Output the [x, y] coordinate of the center of the cell containing the given text.  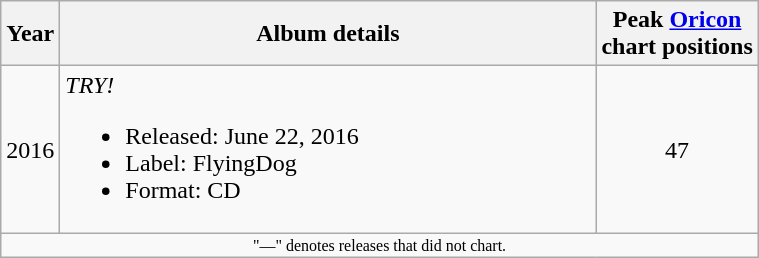
TRY!Released: June 22, 2016Label: FlyingDogFormat: CD [328, 150]
Peak Oricon chart positions [677, 34]
2016 [30, 150]
Year [30, 34]
"—" denotes releases that did not chart. [380, 245]
47 [677, 150]
Album details [328, 34]
